Detect which cell encompasses the target text, then output its [X, Y] center coordinate. 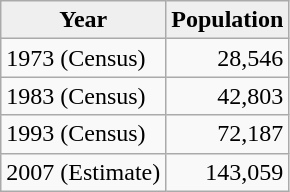
28,546 [228, 58]
143,059 [228, 172]
1993 (Census) [84, 134]
Year [84, 20]
1983 (Census) [84, 96]
2007 (Estimate) [84, 172]
72,187 [228, 134]
42,803 [228, 96]
Population [228, 20]
1973 (Census) [84, 58]
